Return the (X, Y) coordinate for the center point of the cell that contains the specified text.  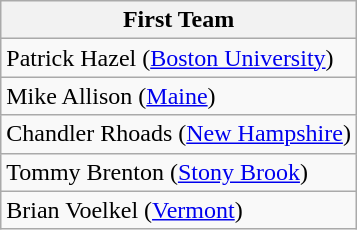
Chandler Rhoads (New Hampshire) (179, 134)
Tommy Brenton (Stony Brook) (179, 172)
Patrick Hazel (Boston University) (179, 58)
Brian Voelkel (Vermont) (179, 210)
Mike Allison (Maine) (179, 96)
First Team (179, 20)
